Find where the given text appears and provide that cell's center as [x, y] coordinate. 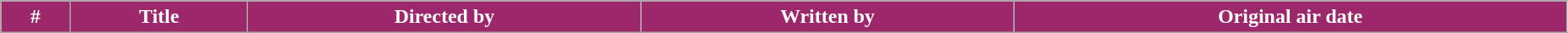
Directed by [445, 17]
# [35, 17]
Title [159, 17]
Original air date [1291, 17]
Written by [827, 17]
